Determine the [x, y] coordinate at the center of the cell enclosing the given text.  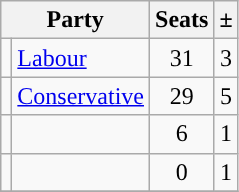
Party [76, 20]
± [226, 20]
5 [226, 96]
3 [226, 58]
Seats [182, 20]
Conservative [81, 96]
6 [182, 134]
29 [182, 96]
31 [182, 58]
0 [182, 172]
Labour [81, 58]
